Scan for the cell matching the given text and deliver its [X, Y] coordinate at center. 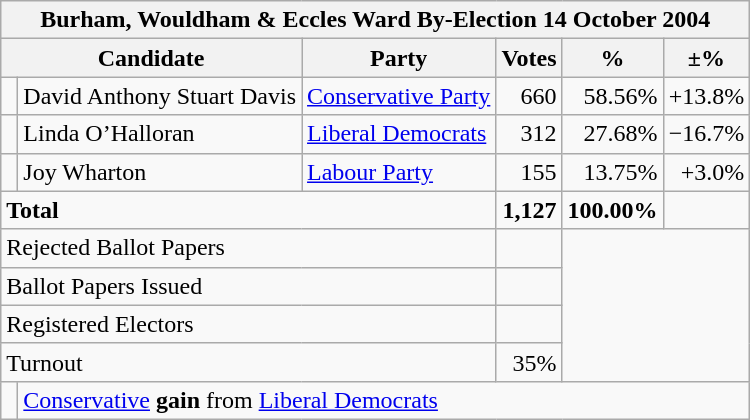
Liberal Democrats [399, 134]
Labour Party [399, 172]
Joy Wharton [160, 172]
Party [399, 58]
Total [248, 210]
100.00% [612, 210]
Conservative gain from Liberal Democrats [384, 400]
Votes [529, 58]
David Anthony Stuart Davis [160, 96]
% [612, 58]
35% [529, 362]
Turnout [248, 362]
27.68% [612, 134]
+3.0% [706, 172]
58.56% [612, 96]
13.75% [612, 172]
Linda O’Halloran [160, 134]
−16.7% [706, 134]
1,127 [529, 210]
660 [529, 96]
155 [529, 172]
±% [706, 58]
+13.8% [706, 96]
Burham, Wouldham & Eccles Ward By-Election 14 October 2004 [376, 20]
Registered Electors [248, 324]
Conservative Party [399, 96]
Ballot Papers Issued [248, 286]
Candidate [152, 58]
312 [529, 134]
Rejected Ballot Papers [248, 248]
